For the text-containing cell, return its midpoint in (x, y) coordinate format. 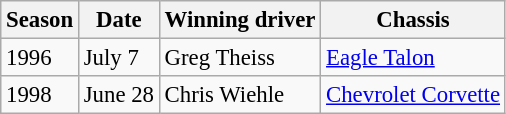
Chris Wiehle (240, 95)
June 28 (118, 95)
1996 (40, 58)
Winning driver (240, 20)
July 7 (118, 58)
Date (118, 20)
Season (40, 20)
Greg Theiss (240, 58)
1998 (40, 95)
Eagle Talon (414, 58)
Chassis (414, 20)
Chevrolet Corvette (414, 95)
